For the text-containing cell, return its midpoint in (X, Y) coordinate format. 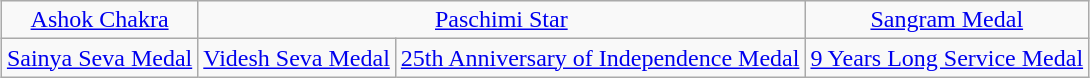
Videsh Seva Medal (297, 58)
Sangram Medal (947, 20)
9 Years Long Service Medal (947, 58)
Ashok Chakra (99, 20)
25th Anniversary of Independence Medal (600, 58)
Sainya Seva Medal (99, 58)
Paschimi Star (502, 20)
